Output the (X, Y) coordinate of the center of the cell containing the given text.  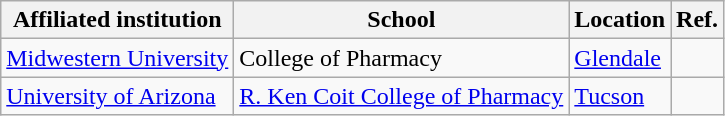
College of Pharmacy (402, 58)
Glendale (620, 58)
Tucson (620, 96)
Location (620, 20)
Affiliated institution (118, 20)
School (402, 20)
Ref. (698, 20)
University of Arizona (118, 96)
R. Ken Coit College of Pharmacy (402, 96)
Midwestern University (118, 58)
